Scan for the cell matching the given text and deliver its (x, y) coordinate at center. 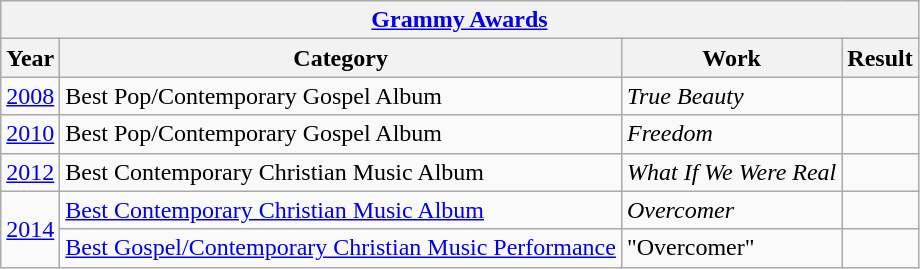
Freedom (731, 134)
Overcomer (731, 210)
True Beauty (731, 96)
2014 (30, 229)
Grammy Awards (460, 20)
Year (30, 58)
"Overcomer" (731, 248)
Result (880, 58)
2010 (30, 134)
What If We Were Real (731, 172)
2012 (30, 172)
Work (731, 58)
2008 (30, 96)
Category (341, 58)
Best Gospel/Contemporary Christian Music Performance (341, 248)
